Return [x, y] of the center of cell containing provided text 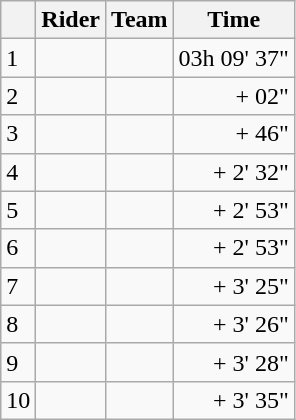
Rider [71, 20]
+ 3' 35" [234, 400]
03h 09' 37" [234, 58]
4 [18, 172]
1 [18, 58]
+ 3' 26" [234, 324]
Time [234, 20]
+ 46" [234, 134]
8 [18, 324]
+ 3' 25" [234, 286]
3 [18, 134]
Team [140, 20]
+ 2' 32" [234, 172]
+ 3' 28" [234, 362]
6 [18, 248]
7 [18, 286]
10 [18, 400]
+ 02" [234, 96]
2 [18, 96]
9 [18, 362]
5 [18, 210]
